Pinpoint the cell where the given text exists, returning its (X, Y) midpoint coordinate. 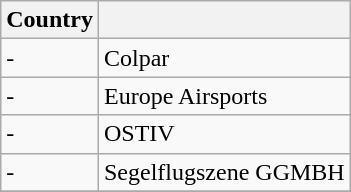
Colpar (224, 58)
Europe Airsports (224, 96)
Segelflugszene GGMBH (224, 172)
Country (50, 20)
OSTIV (224, 134)
